For the text-containing cell, return its midpoint in [x, y] coordinate format. 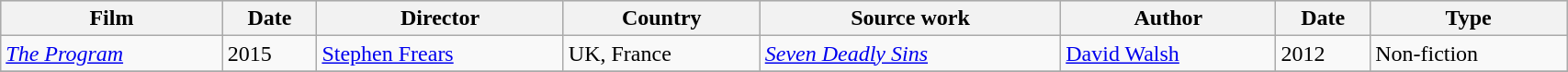
Film [112, 18]
Country [661, 18]
Author [1168, 18]
Source work [910, 18]
2015 [270, 54]
The Program [112, 54]
Non-fiction [1469, 54]
UK, France [661, 54]
Seven Deadly Sins [910, 54]
Director [440, 18]
David Walsh [1168, 54]
Type [1469, 18]
2012 [1323, 54]
Stephen Frears [440, 54]
